Determine the [X, Y] coordinate at the center of the cell enclosing the given text.  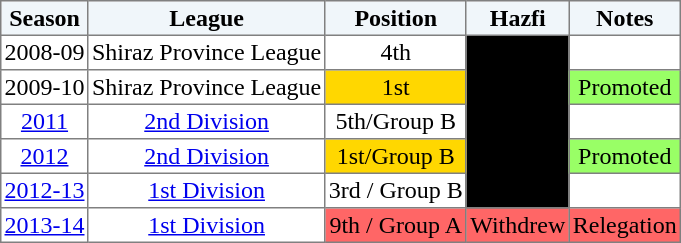
2013-14 [44, 225]
Season [44, 18]
2009-10 [44, 87]
4th [396, 52]
Relegation [624, 225]
2008-09 [44, 52]
League [206, 18]
1st/Group B [396, 156]
9th / Group A [396, 225]
2011 [44, 121]
5th/Group B [396, 121]
2012-13 [44, 190]
Withdrew [518, 225]
Notes [624, 18]
1st [396, 87]
Position [396, 18]
3rd / Group B [396, 190]
2012 [44, 156]
Hazfi [518, 18]
